From the cell containing the given text, extract its center point as [X, Y] coordinate. 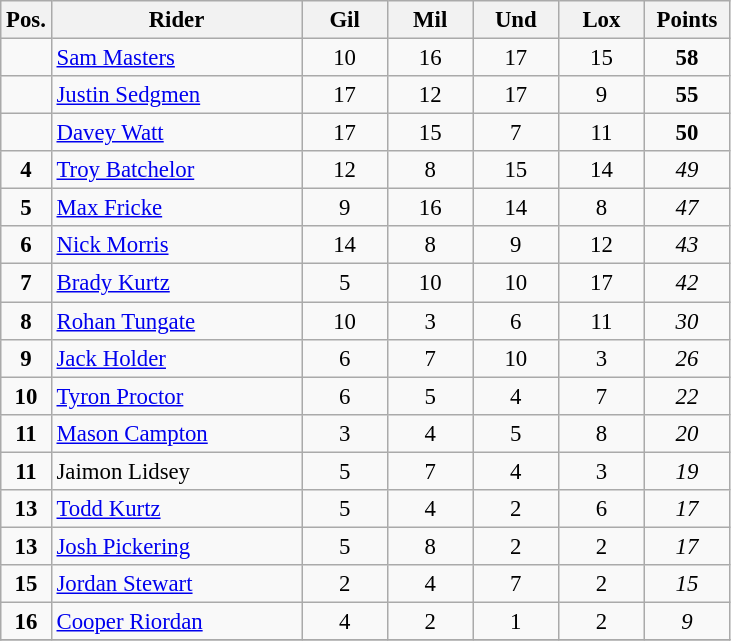
Rohan Tungate [176, 321]
Max Fricke [176, 208]
Davey Watt [176, 133]
19 [687, 471]
47 [687, 208]
Points [687, 20]
Mil [430, 20]
Nick Morris [176, 245]
50 [687, 133]
Mason Campton [176, 433]
Pos. [26, 20]
58 [687, 58]
22 [687, 396]
Und [516, 20]
30 [687, 321]
Sam Masters [176, 58]
Cooper Riordan [176, 621]
Rider [176, 20]
Justin Sedgmen [176, 95]
Jack Holder [176, 358]
Lox [602, 20]
42 [687, 283]
Jordan Stewart [176, 584]
26 [687, 358]
Josh Pickering [176, 546]
49 [687, 170]
Troy Batchelor [176, 170]
Tyron Proctor [176, 396]
Brady Kurtz [176, 283]
20 [687, 433]
Jaimon Lidsey [176, 471]
1 [516, 621]
Todd Kurtz [176, 509]
Gil [345, 20]
55 [687, 95]
43 [687, 245]
